Identify which cell holds the provided text, then report its [x, y] central coordinate. 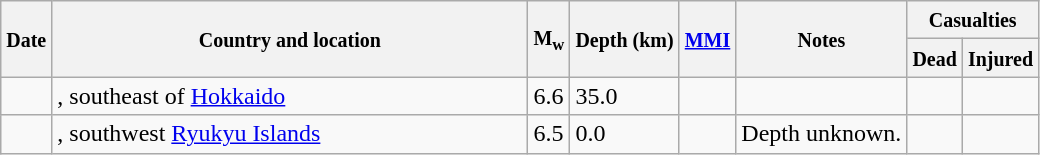
Notes [822, 39]
Depth (km) [624, 39]
MMI [708, 39]
Casualties [973, 20]
0.0 [624, 134]
Depth unknown. [822, 134]
6.6 [549, 96]
Dead [935, 58]
Mw [549, 39]
35.0 [624, 96]
6.5 [549, 134]
, southeast of Hokkaido [290, 96]
, southwest Ryukyu Islands [290, 134]
Date [26, 39]
Injured [1000, 58]
Country and location [290, 39]
